Extract the (x, y) coordinate from the center of the cell holding the provided text.  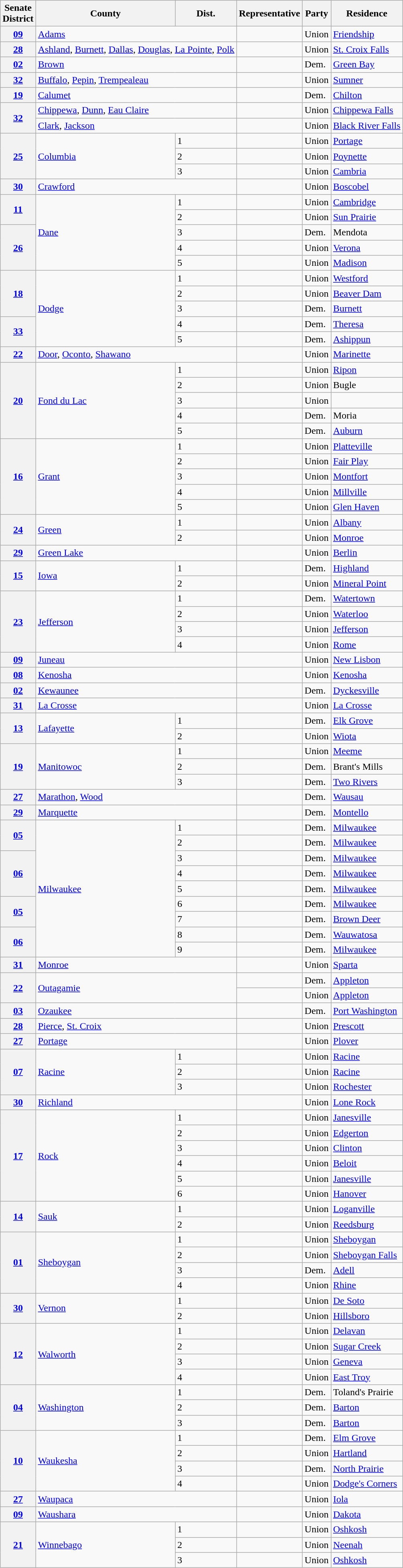
Sauk (105, 1217)
Westford (367, 278)
Meeme (367, 751)
Dakota (367, 1514)
03 (18, 1011)
Richland (136, 1102)
Clark, Jackson (136, 125)
Door, Oconto, Shawano (136, 354)
Geneva (367, 1362)
15 (18, 576)
23 (18, 621)
Reedsburg (367, 1224)
Juneau (136, 660)
Beaver Dam (367, 293)
Auburn (367, 431)
Ripon (367, 370)
Pierce, St. Croix (136, 1026)
Residence (367, 14)
Montfort (367, 477)
De Soto (367, 1301)
Sumner (367, 80)
Lafayette (105, 728)
Rock (105, 1155)
Waushara (136, 1514)
24 (18, 530)
Walworth (105, 1354)
Watertown (367, 599)
Madison (367, 263)
County (105, 14)
Chippewa, Dunn, Eau Claire (136, 110)
Waterloo (367, 614)
Marinette (367, 354)
Representative (269, 14)
Fair Play (367, 461)
Plover (367, 1041)
08 (18, 675)
Fond du Lac (105, 400)
Mineral Point (367, 583)
Cambridge (367, 202)
Party (317, 14)
Beloit (367, 1163)
Boscobel (367, 186)
7 (206, 919)
18 (18, 293)
9 (206, 950)
Waupaca (136, 1499)
Columbia (105, 156)
16 (18, 477)
Outagamie (136, 988)
14 (18, 1217)
Adams (136, 34)
Cambria (367, 171)
Iowa (105, 576)
Bugle (367, 385)
New Lisbon (367, 660)
13 (18, 728)
Chilton (367, 95)
Dane (105, 232)
Green Lake (136, 553)
Winnebago (105, 1545)
Vernon (105, 1308)
Dist. (206, 14)
Calumet (136, 95)
11 (18, 209)
17 (18, 1155)
Delavan (367, 1331)
Ozaukee (136, 1011)
Crawford (136, 186)
Platteville (367, 446)
Wiota (367, 736)
Dodge (105, 309)
Green Bay (367, 65)
Poynette (367, 156)
Hillsboro (367, 1316)
Berlin (367, 553)
Marathon, Wood (136, 797)
Lone Rock (367, 1102)
Elk Grove (367, 721)
Montello (367, 812)
Rhine (367, 1285)
Sun Prairie (367, 217)
Ashippun (367, 339)
Buffalo, Pepin, Trempealeau (136, 80)
Clinton (367, 1148)
Chippewa Falls (367, 110)
Brown (136, 65)
Glen Haven (367, 507)
Dyckesville (367, 690)
Dodge's Corners (367, 1484)
Brown Deer (367, 919)
12 (18, 1354)
Ashland, Burnett, Dallas, Douglas, La Pointe, Polk (136, 49)
Marquette (136, 812)
Black River Falls (367, 125)
Rome (367, 644)
01 (18, 1262)
SenateDistrict (18, 14)
Highland (367, 568)
Millville (367, 492)
8 (206, 935)
East Troy (367, 1377)
Friendship (367, 34)
Manitowoc (105, 767)
Wausau (367, 797)
25 (18, 156)
Kewaunee (136, 690)
Iola (367, 1499)
Prescott (367, 1026)
21 (18, 1545)
Wauwatosa (367, 935)
Burnett (367, 309)
Rochester (367, 1087)
Washington (105, 1407)
Albany (367, 522)
Grant (105, 477)
33 (18, 332)
Hartland (367, 1453)
Loganville (367, 1209)
Moria (367, 415)
07 (18, 1072)
Elm Grove (367, 1438)
St. Croix Falls (367, 49)
10 (18, 1461)
Toland's Prairie (367, 1392)
North Prairie (367, 1469)
Edgerton (367, 1133)
04 (18, 1407)
Sugar Creek (367, 1346)
Sparta (367, 965)
Waukesha (105, 1461)
Green (105, 530)
Neenah (367, 1545)
Port Washington (367, 1011)
20 (18, 400)
Hanover (367, 1194)
Brant's Mills (367, 767)
Verona (367, 248)
Mendota (367, 233)
Sheboygan Falls (367, 1255)
Two Rivers (367, 782)
26 (18, 248)
Adell (367, 1270)
Theresa (367, 324)
